Find where the given text appears and provide that cell's center as [X, Y] coordinate. 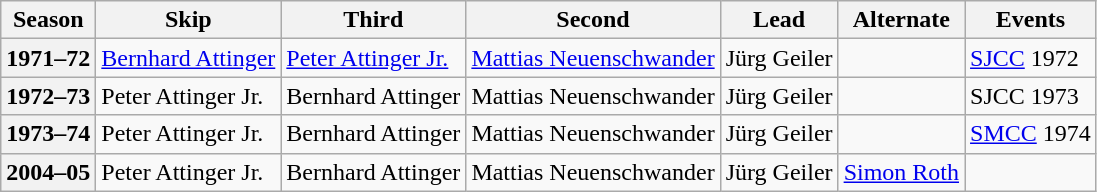
Skip [188, 20]
1972–73 [48, 96]
SJCC 1973 [1031, 96]
2004–05 [48, 172]
1971–72 [48, 58]
Alternate [901, 20]
SJCC 1972 [1031, 58]
Third [374, 20]
Events [1031, 20]
SMCC 1974 [1031, 134]
1973–74 [48, 134]
Second [593, 20]
Season [48, 20]
Lead [779, 20]
Simon Roth [901, 172]
